Determine the [x, y] coordinate at the center of the cell enclosing the given text.  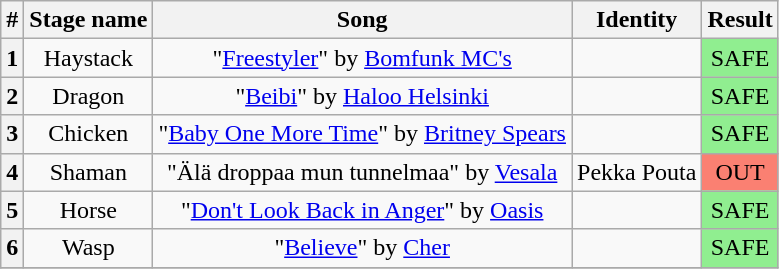
"Freestyler" by Bomfunk MC's [362, 58]
Chicken [88, 134]
Identity [637, 20]
"Beibi" by Haloo Helsinki [362, 96]
4 [12, 172]
Horse [88, 210]
5 [12, 210]
Shaman [88, 172]
Dragon [88, 96]
Haystack [88, 58]
OUT [740, 172]
"Don't Look Back in Anger" by Oasis [362, 210]
1 [12, 58]
Pekka Pouta [637, 172]
2 [12, 96]
3 [12, 134]
"Believe" by Cher [362, 248]
"Älä droppaa mun tunnelmaa" by Vesala [362, 172]
Result [740, 20]
# [12, 20]
6 [12, 248]
Wasp [88, 248]
Song [362, 20]
"Baby One More Time" by Britney Spears [362, 134]
Stage name [88, 20]
